From the cell containing the given text, extract its center point as (x, y) coordinate. 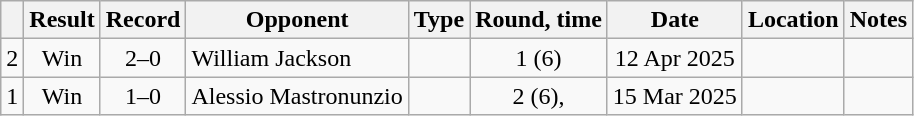
William Jackson (297, 58)
Alessio Mastronunzio (297, 96)
12 Apr 2025 (674, 58)
Opponent (297, 20)
2–0 (143, 58)
1 (12, 96)
2 (6), (539, 96)
1–0 (143, 96)
15 Mar 2025 (674, 96)
Location (793, 20)
1 (6) (539, 58)
Type (438, 20)
Round, time (539, 20)
Record (143, 20)
Notes (878, 20)
Result (62, 20)
2 (12, 58)
Date (674, 20)
